Find where the given text appears and provide that cell's center as (X, Y) coordinate. 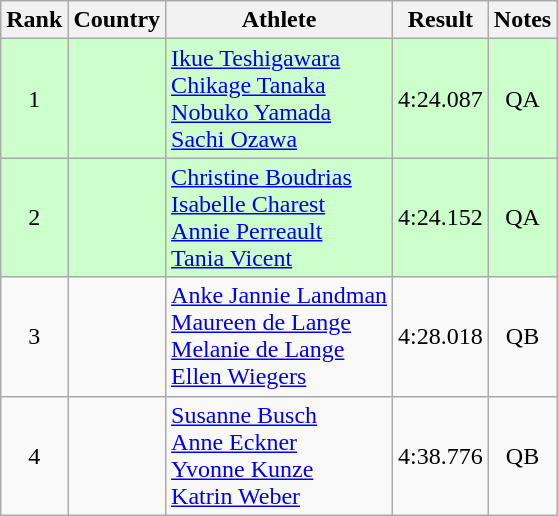
4:24.152 (441, 218)
4 (34, 456)
Ikue Teshigawara Chikage Tanaka Nobuko Yamada Sachi Ozawa (280, 98)
Christine Boudrias Isabelle Charest Annie Perreault Tania Vicent (280, 218)
Country (117, 20)
2 (34, 218)
Anke Jannie Landman Maureen de Lange Melanie de Lange Ellen Wiegers (280, 336)
4:38.776 (441, 456)
Susanne Busch Anne Eckner Yvonne Kunze Katrin Weber (280, 456)
Notes (522, 20)
4:28.018 (441, 336)
Rank (34, 20)
3 (34, 336)
Athlete (280, 20)
Result (441, 20)
4:24.087 (441, 98)
1 (34, 98)
